Provide the (X, Y) coordinate of the cell's center where the given text is located.  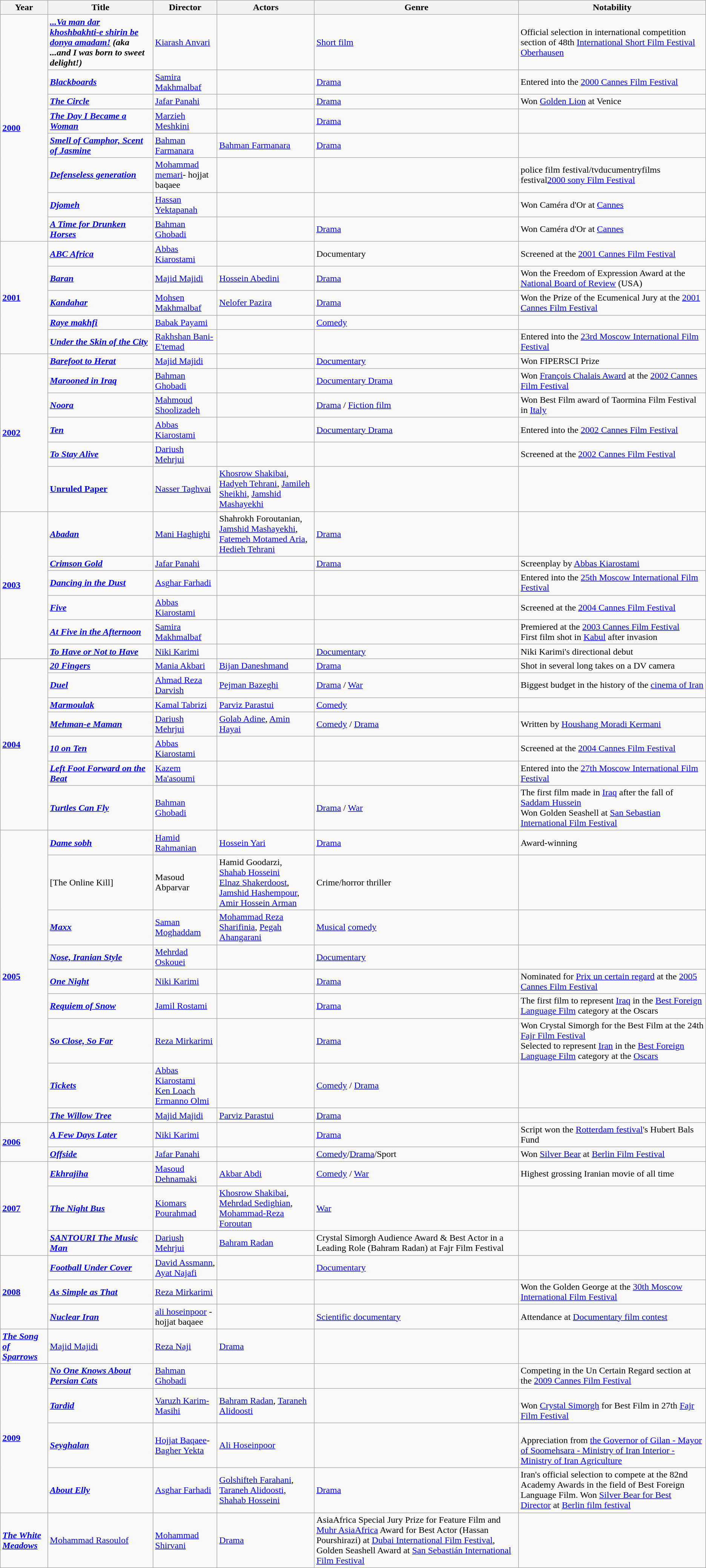
David Assmann, Ayat Najafi (185, 1268)
Hassan Yektapanah (185, 204)
Bahram Radan, Taraneh Alidoosti (266, 1405)
Abbas Kiarostami Ken LoachErmanno Olmi (185, 1085)
Shot in several long takes on a DV camera (612, 666)
Jamil Rostami (185, 1006)
Nominated for Prix un certain regard at the 2005 Cannes Film Festival (612, 981)
Official selection in international competition section of 48th International Short Film Festival Oberhausen (612, 42)
Premiered at the 2003 Cannes Film FestivalFirst film shot in Kabul after invasion (612, 632)
As Simple as That (100, 1292)
Entered into the 27th Moscow International Film Festival (612, 773)
Title (100, 8)
Kandahar (100, 302)
Defenseless generation (100, 175)
Won Silver Bear at Berlin Film Festival (612, 1154)
...Va man dar khoshbakhti-e shirin be donya amadam! (aka ...and I was born to sweet delight!) (100, 42)
Won Crystal Simorgh for Best Film in 27th Fajr Film Festival (612, 1405)
Director (185, 8)
The White Meadows (24, 1540)
Mahmoud Shoolizadeh (185, 405)
Ten (100, 430)
Akbar Abdi (266, 1174)
The Circle (100, 101)
Won the Freedom of Expression Award at the National Board of Review (USA) (612, 278)
Noora (100, 405)
Barefoot to Herat (100, 361)
The first film made in Iraq after the fall of Saddam HusseinWon Golden Seashell at San Sebastian International Film Festival (612, 808)
Rakhshan Bani-E'temad (185, 342)
Mehrdad Oskouei (185, 957)
Unruled Paper (100, 489)
Golab Adine, Amin Hayai (266, 724)
Offside (100, 1154)
Seyghalan (100, 1445)
Nelofer Pazira (266, 302)
Masoud Dehnamaki (185, 1174)
Varuzh Karim-Masihi (185, 1405)
Hamid Rahmanian (185, 842)
Competing in the Un Certain Regard section at the 2009 Cannes Film Festival (612, 1376)
Golshifteh Farahani, Taraneh Alidoosti, Shahab Hosseini (266, 1490)
Smell of Camphor, Scent of Jasmine (100, 146)
The first film to represent Iraq in the Best Foreign Language Film category at the Oscars (612, 1006)
Mania Akbari (185, 666)
Actors (266, 8)
The Willow Tree (100, 1115)
SANTOURI The Music Man (100, 1243)
Hossein Abedini (266, 278)
Dame sobh (100, 842)
Shahrokh Foroutanian, Jamshid Mashayekhi, Fatemeh Motamed Aria, Hedieh Tehrani (266, 534)
Comedy/Drama/Sport (416, 1154)
To Have or Not to Have (100, 651)
Raye makhfi (100, 322)
[The Online Kill] (100, 882)
Biggest budget in the history of the cinema of Iran (612, 685)
Scientific documentary (416, 1317)
Appreciation from the Governor of Gilan - Mayor of Soomehsara - Ministry of Iran Interior - Ministry of Iran Agriculture (612, 1445)
Entered into the 23rd Moscow International Film Festival (612, 342)
police film festival/tvducumentryfilms festival2000 sony Film Festival (612, 175)
Ekhrajiha (100, 1174)
Won Best Film award of Taormina Film Festival in Italy (612, 405)
Marooned in Iraq (100, 381)
2009 (24, 1438)
Mohsen Makhmalbaf (185, 302)
Mohammad Shirvani (185, 1540)
Abadan (100, 534)
Masoud Abparvar (185, 882)
Crystal Simorgh Audience Award & Best Actor in a Leading Role (Bahram Radan) at Fajr Film Festival (416, 1243)
Won the Prize of the Ecumenical Jury at the 2001 Cannes Film Festival (612, 302)
Tardid (100, 1405)
Ali Hoseinpoor (266, 1445)
Notability (612, 8)
Screened at the 2001 Cannes Film Festival (612, 253)
Maxx (100, 927)
The Night Bus (100, 1208)
Kiomars Pourahmad (185, 1208)
Pejman Bazeghi (266, 685)
Hamid Goodarzi,Shahab HosseiniElnaz Shakerdoost,Jamshid Hashempour,Amir Hossein Arman (266, 882)
Entered into the 2002 Cannes Film Festival (612, 430)
2005 (24, 977)
Musical comedy (416, 927)
Year (24, 8)
Babak Payami (185, 322)
Hossein Yari (266, 842)
2007 (24, 1208)
Script won the Rotterdam festival's Hubert Bals Fund (612, 1134)
So Close, So Far (100, 1041)
Genre (416, 8)
Screened at the 2002 Cannes Film Festival (612, 454)
Won FIPERSCI Prize (612, 361)
Won François Chalais Award at the 2002 Cannes Film Festival (612, 381)
10 on Ten (100, 749)
Screenplay by Abbas Kiarostami (612, 563)
Duel (100, 685)
Blackboards (100, 82)
Khosrow Shakibai, Hadyeh Tehrani, Jamileh Sheikhi, Jamshid Mashayekhi (266, 489)
Award-winning (612, 842)
Drama / Fiction film (416, 405)
Ahmad Reza Darvish (185, 685)
2006 (24, 1142)
Kazem Ma'asoumi (185, 773)
2002 (24, 433)
Turtles Can Fly (100, 808)
Tickets (100, 1085)
Nose, Iranian Style (100, 957)
2001 (24, 298)
2008 (24, 1292)
Entered into the 25th Moscow International Film Festival (612, 583)
Djomeh (100, 204)
Mohammad memari- hojjat baqaee (185, 175)
War (416, 1208)
Requiem of Snow (100, 1006)
Marzieh Meshkini (185, 121)
ABC Africa (100, 253)
Nuclear Iran (100, 1317)
Saman Moghaddam (185, 927)
Written by Houshang Moradi Kermani (612, 724)
Five (100, 607)
2000 (24, 128)
ali hoseinpoor - hojjat baqaee (185, 1317)
2003 (24, 585)
Reza Naji (185, 1346)
One Night (100, 981)
At Five in the Afternoon (100, 632)
Won the Golden George at the 30th Moscow International Film Festival (612, 1292)
Under the Skin of the City (100, 342)
Highest grossing Iranian movie of all time (612, 1174)
Kamal Tabrizi (185, 705)
Left Foot Forward on the Beat (100, 773)
Marmoulak (100, 705)
Bijan Daneshmand (266, 666)
Bahram Radan (266, 1243)
Niki Karimi's directional debut (612, 651)
A Few Days Later (100, 1134)
Mohammad Rasoulof (100, 1540)
Crime/horror thriller (416, 882)
Mehman-e Maman (100, 724)
To Stay Alive (100, 454)
Mani Haghighi (185, 534)
Comedy / War (416, 1174)
Crimson Gold (100, 563)
2004 (24, 744)
Nasser Taghvai (185, 489)
Khosrow Shakibai, Mehrdad Sedighian, Mohammad-Reza Foroutan (266, 1208)
Attendance at Documentary film contest (612, 1317)
Dancing in the Dust (100, 583)
Baran (100, 278)
Football Under Cover (100, 1268)
Mohammad Reza Sharifinia, Pegah Ahangarani (266, 927)
A Time for Drunken Horses (100, 229)
20 Fingers (100, 666)
Short film (416, 42)
Won Golden Lion at Venice (612, 101)
About Elly (100, 1490)
The Song of Sparrows (24, 1346)
Entered into the 2000 Cannes Film Festival (612, 82)
No One Knows About Persian Cats (100, 1376)
Hojjat Baqaee-Bagher Yekta (185, 1445)
Kiarash Anvari (185, 42)
The Day I Became a Woman (100, 121)
